Detect which cell encompasses the target text, then output its [x, y] center coordinate. 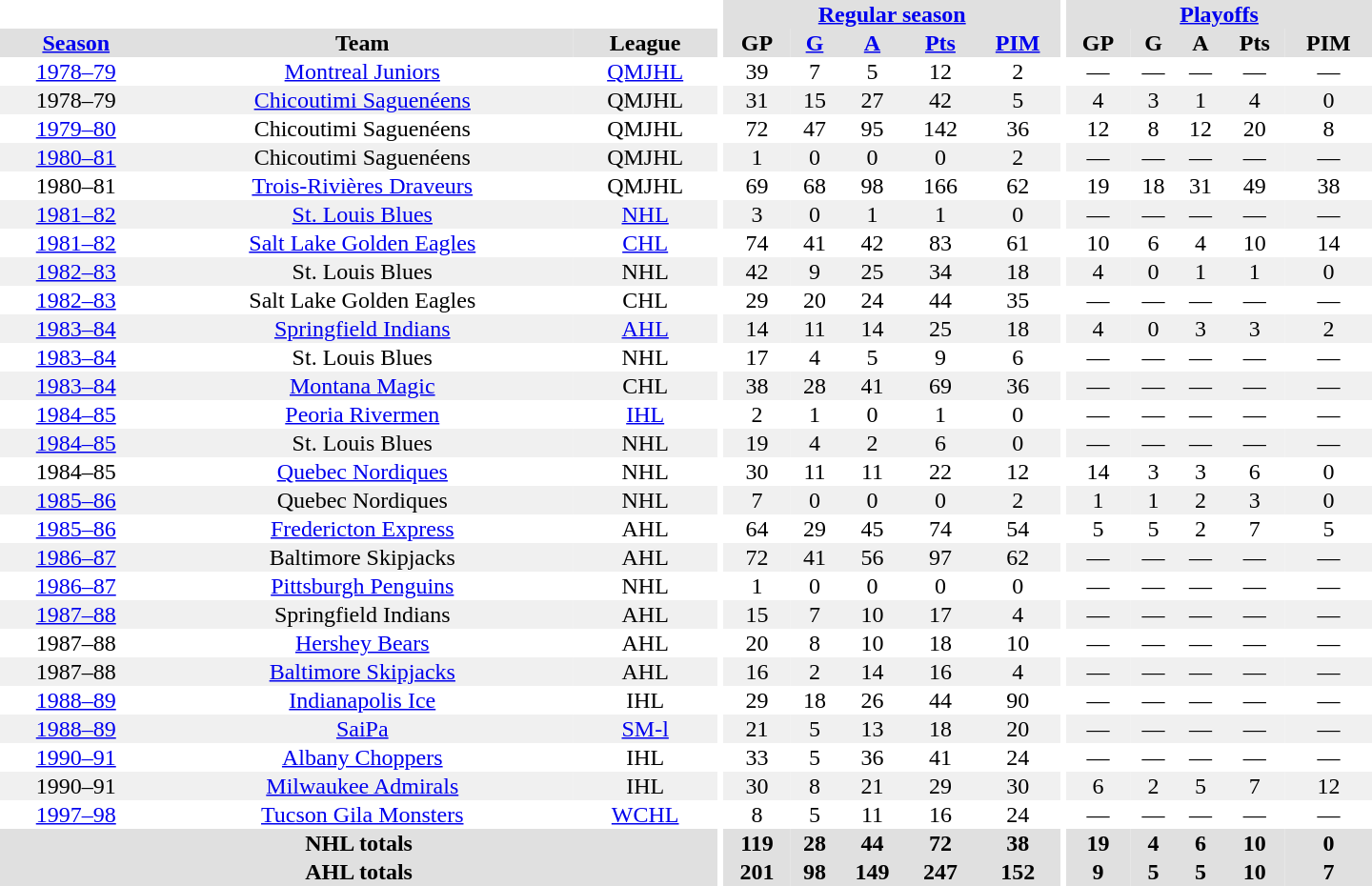
90 [1018, 700]
27 [873, 100]
Fredericton Express [362, 529]
83 [939, 243]
33 [757, 757]
Montana Magic [362, 386]
Playoffs [1220, 14]
AHL totals [358, 872]
SaiPa [362, 729]
22 [939, 472]
119 [757, 843]
Albany Choppers [362, 757]
35 [1018, 300]
149 [873, 872]
97 [939, 557]
SM-l [645, 729]
1997–98 [76, 815]
47 [814, 129]
WCHL [645, 815]
247 [939, 872]
Tucson Gila Monsters [362, 815]
152 [1018, 872]
39 [757, 71]
49 [1255, 186]
95 [873, 129]
League [645, 43]
26 [873, 700]
68 [814, 186]
64 [757, 529]
201 [757, 872]
NHL totals [358, 843]
Milwaukee Admirals [362, 786]
45 [873, 529]
Peoria Rivermen [362, 414]
13 [873, 729]
54 [1018, 529]
1979–80 [76, 129]
Indianapolis Ice [362, 700]
166 [939, 186]
142 [939, 129]
Hershey Bears [362, 643]
56 [873, 557]
Trois-Rivières Draveurs [362, 186]
61 [1018, 243]
Season [76, 43]
Pittsburgh Penguins [362, 586]
Regular season [892, 14]
Team [362, 43]
Montreal Juniors [362, 71]
34 [939, 272]
